Scan for the cell matching the given text and deliver its [x, y] coordinate at center. 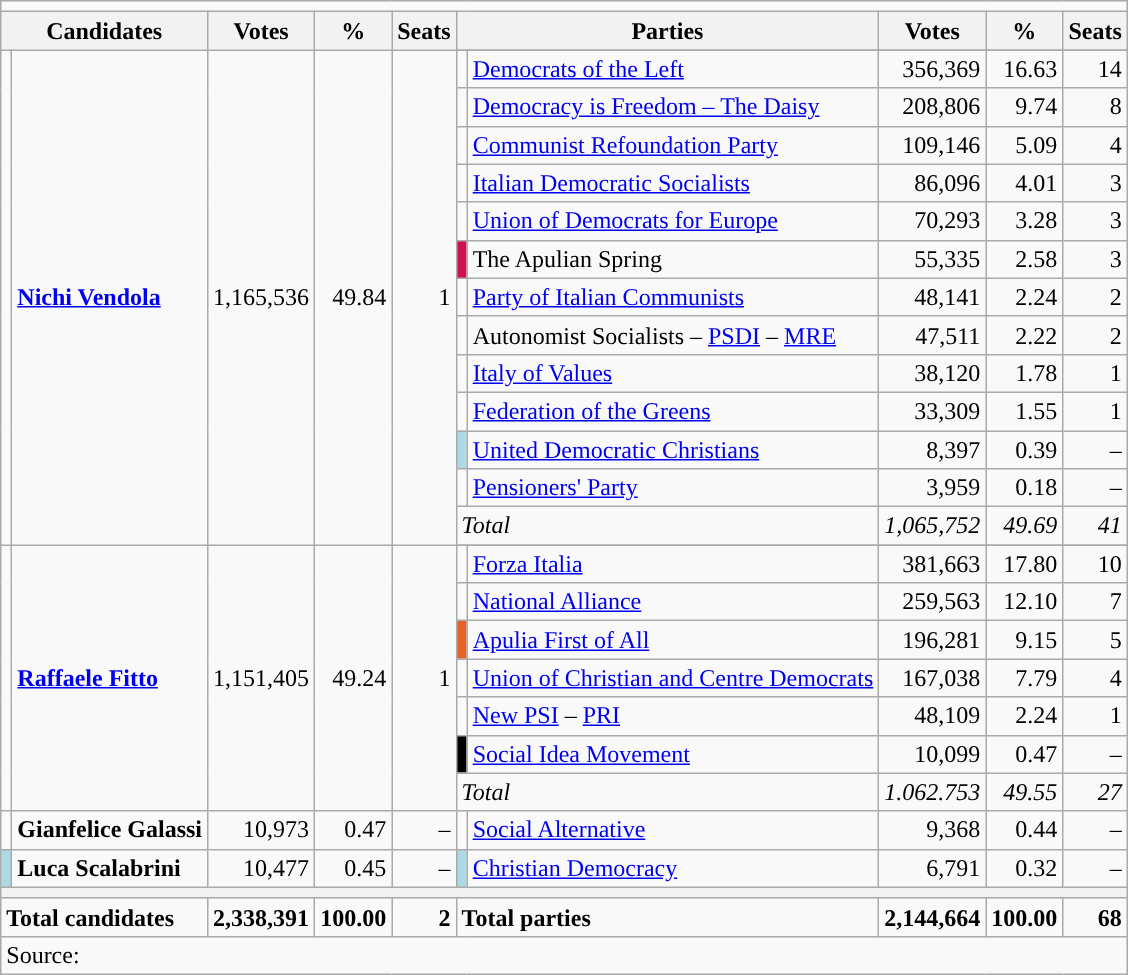
Raffaele Fitto [110, 678]
0.32 [1024, 868]
Total candidates [104, 917]
Italy of Values [673, 373]
381,663 [932, 564]
3,959 [932, 488]
2.22 [1024, 335]
70,293 [932, 221]
86,096 [932, 183]
9,368 [932, 830]
Apulia First of All [673, 640]
Parties [668, 31]
Pensioners' Party [673, 488]
208,806 [932, 107]
Source: [564, 955]
47,511 [932, 335]
Union of Christian and Centre Democrats [673, 678]
1,151,405 [262, 678]
5 [1095, 640]
8,397 [932, 449]
The Apulian Spring [673, 259]
49.55 [1024, 792]
2,338,391 [262, 917]
Nichi Vendola [110, 298]
Party of Italian Communists [673, 297]
1.78 [1024, 373]
33,309 [932, 411]
1,065,752 [932, 526]
Democracy is Freedom – The Daisy [673, 107]
Christian Democracy [673, 868]
New PSI – PRI [673, 716]
Federation of the Greens [673, 411]
10,973 [262, 830]
Union of Democrats for Europe [673, 221]
356,369 [932, 69]
41 [1095, 526]
10 [1095, 564]
1.55 [1024, 411]
Gianfelice Galassi [110, 830]
167,038 [932, 678]
Democrats of the Left [673, 69]
48,109 [932, 716]
3.28 [1024, 221]
Luca Scalabrini [110, 868]
National Alliance [673, 602]
9.15 [1024, 640]
0.44 [1024, 830]
196,281 [932, 640]
7.79 [1024, 678]
1.062.753 [932, 792]
16.63 [1024, 69]
Italian Democratic Socialists [673, 183]
48,141 [932, 297]
2,144,664 [932, 917]
Autonomist Socialists – PSDI – MRE [673, 335]
68 [1095, 917]
4.01 [1024, 183]
55,335 [932, 259]
Social Idea Movement [673, 754]
10,477 [262, 868]
5.09 [1024, 145]
49.24 [354, 678]
Social Alternative [673, 830]
27 [1095, 792]
9.74 [1024, 107]
Forza Italia [673, 564]
Candidates [104, 31]
1,165,536 [262, 298]
10,099 [932, 754]
8 [1095, 107]
14 [1095, 69]
109,146 [932, 145]
0.18 [1024, 488]
2.58 [1024, 259]
7 [1095, 602]
259,563 [932, 602]
12.10 [1024, 602]
38,120 [932, 373]
Total parties [668, 917]
49.69 [1024, 526]
6,791 [932, 868]
Communist Refoundation Party [673, 145]
United Democratic Christians [673, 449]
0.45 [354, 868]
17.80 [1024, 564]
0.39 [1024, 449]
49.84 [354, 298]
